From the cell containing the given text, extract its center point as [X, Y] coordinate. 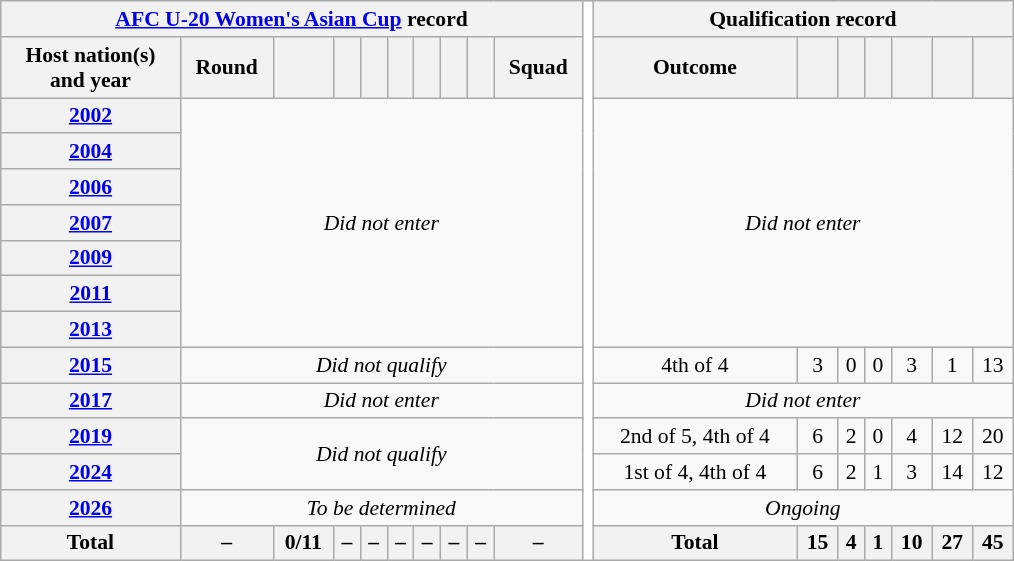
Ongoing [802, 508]
Squad [538, 68]
4th of 4 [694, 365]
10 [912, 543]
2026 [90, 508]
14 [952, 472]
2004 [90, 152]
AFC U-20 Women's Asian Cup record [292, 19]
Qualification record [802, 19]
2nd of 5, 4th of 4 [694, 437]
Host nation(s)and year [90, 68]
Outcome [694, 68]
2009 [90, 258]
15 [818, 543]
2011 [90, 294]
20 [992, 437]
2013 [90, 330]
2007 [90, 223]
2015 [90, 365]
2006 [90, 187]
To be determined [381, 508]
2017 [90, 401]
27 [952, 543]
2019 [90, 437]
0/11 [304, 543]
45 [992, 543]
1st of 4, 4th of 4 [694, 472]
Round [226, 68]
2002 [90, 116]
13 [992, 365]
2024 [90, 472]
